Determine the (X, Y) coordinate at the center of the cell enclosing the given text.  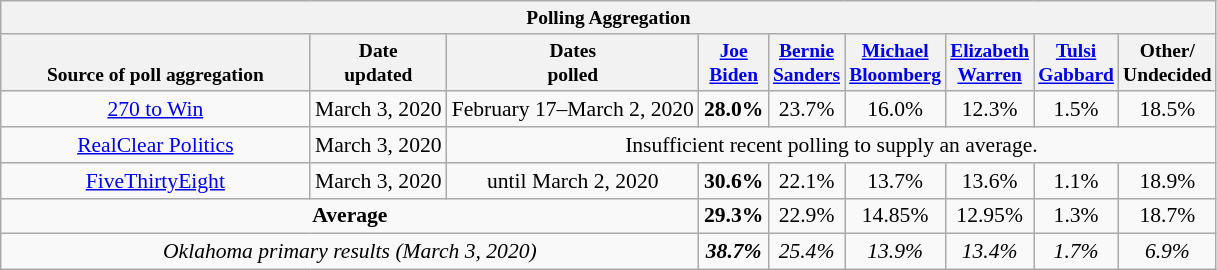
25.4% (806, 252)
28.0% (734, 110)
12.3% (990, 110)
29.3% (734, 216)
16.0% (896, 110)
JoeBiden (734, 62)
Source of poll aggregation (156, 62)
30.6% (734, 181)
ElizabethWarren (990, 62)
38.7% (734, 252)
13.4% (990, 252)
TulsiGabbard (1076, 62)
Oklahoma primary results (March 3, 2020) (350, 252)
1.3% (1076, 216)
23.7% (806, 110)
22.1% (806, 181)
18.5% (1167, 110)
18.7% (1167, 216)
18.9% (1167, 181)
RealClear Politics (156, 145)
13.9% (896, 252)
FiveThirtyEight (156, 181)
Insufficient recent polling to supply an average. (832, 145)
13.7% (896, 181)
1.7% (1076, 252)
BernieSanders (806, 62)
13.6% (990, 181)
12.95% (990, 216)
14.85% (896, 216)
Datespolled (573, 62)
until March 2, 2020 (573, 181)
MichaelBloomberg (896, 62)
Average (350, 216)
Dateupdated (378, 62)
1.5% (1076, 110)
22.9% (806, 216)
Other/Undecided (1167, 62)
February 17–March 2, 2020 (573, 110)
Polling Aggregation (609, 18)
6.9% (1167, 252)
1.1% (1076, 181)
270 to Win (156, 110)
